Scan for the cell matching the given text and deliver its (X, Y) coordinate at center. 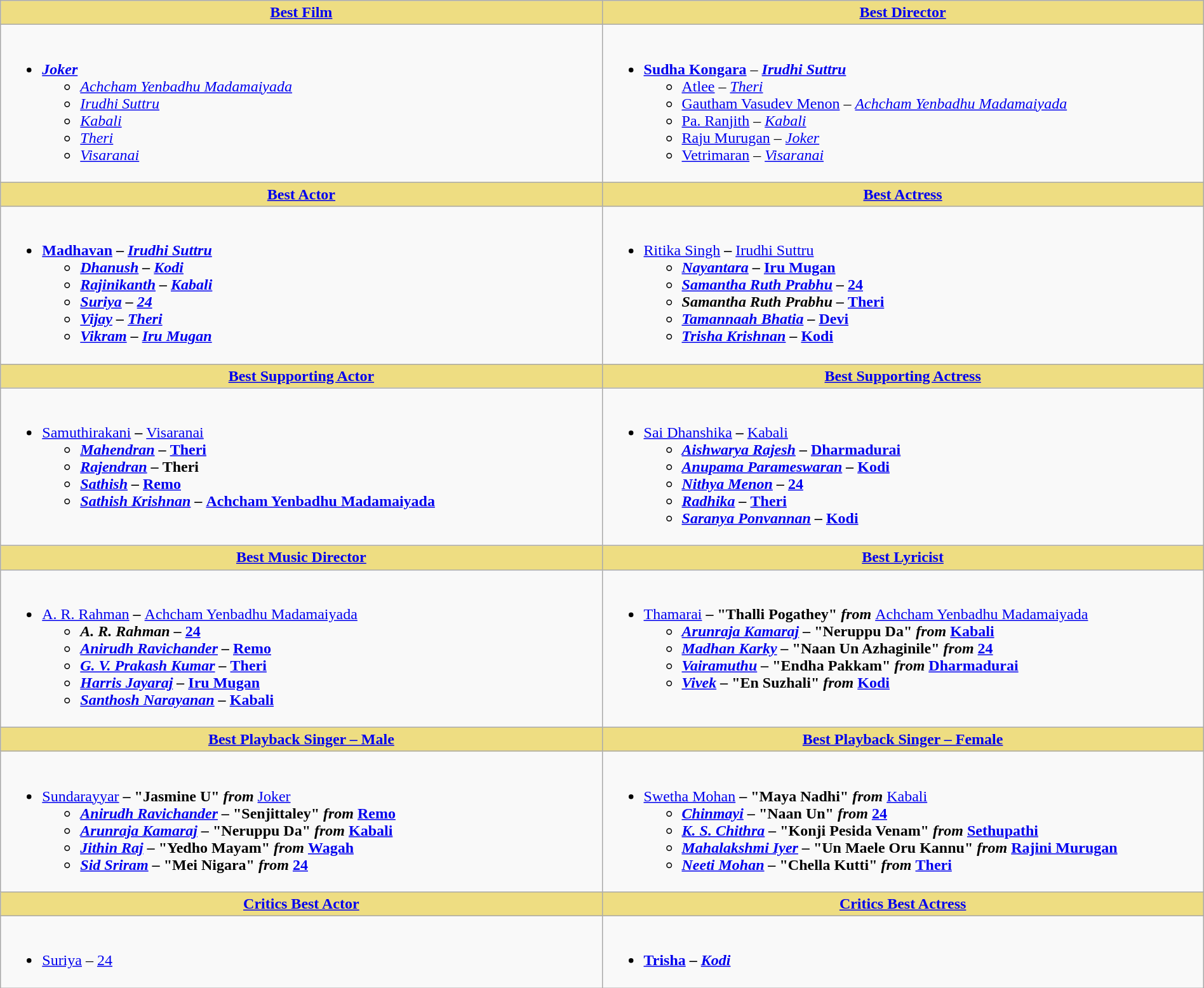
Best Playback Singer – Female (903, 739)
JokerAchcham Yenbadhu MadamaiyadaIrudhi SuttruKabaliTheriVisaranai (301, 103)
Samuthirakani – VisaranaiMahendran – TheriRajendran – TheriSathish – RemoSathish Krishnan – Achcham Yenbadhu Madamaiyada (301, 467)
Best Music Director (301, 557)
Best Actress (903, 194)
Madhavan – Irudhi SuttruDhanush – KodiRajinikanth – KabaliSuriya – 24Vijay – TheriVikram – Iru Mugan (301, 285)
Best Lyricist (903, 557)
Suriya – 24 (301, 951)
Sai Dhanshika – KabaliAishwarya Rajesh – DharmaduraiAnupama Parameswaran – KodiNithya Menon – 24Radhika – TheriSaranya Ponvannan – Kodi (903, 467)
Critics Best Actor (301, 904)
Best Playback Singer – Male (301, 739)
Ritika Singh – Irudhi SuttruNayantara – Iru MuganSamantha Ruth Prabhu – 24Samantha Ruth Prabhu – TheriTamannaah Bhatia – DeviTrisha Krishnan – Kodi (903, 285)
Best Director (903, 13)
Critics Best Actress (903, 904)
Best Supporting Actress (903, 376)
Trisha – Kodi (903, 951)
Best Actor (301, 194)
Best Supporting Actor (301, 376)
Best Film (301, 13)
